Scan for the cell matching the given text and deliver its (X, Y) coordinate at center. 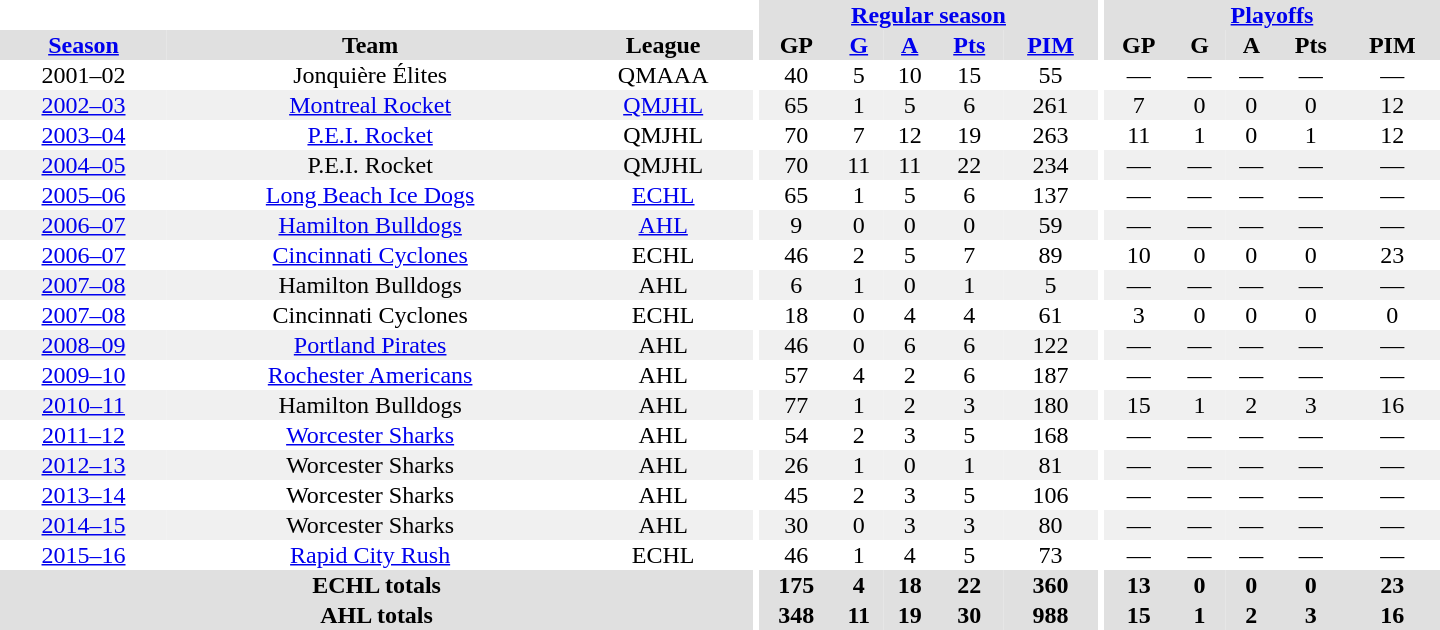
9 (796, 225)
137 (1050, 195)
175 (796, 585)
45 (796, 495)
League (663, 45)
Jonquière Élites (370, 75)
180 (1050, 405)
Long Beach Ice Dogs (370, 195)
77 (796, 405)
168 (1050, 435)
Portland Pirates (370, 345)
54 (796, 435)
2010–11 (84, 405)
187 (1050, 375)
360 (1050, 585)
40 (796, 75)
AHL totals (376, 615)
234 (1050, 165)
Rochester Americans (370, 375)
2014–15 (84, 525)
80 (1050, 525)
26 (796, 465)
2009–10 (84, 375)
Rapid City Rush (370, 555)
2015–16 (84, 555)
Montreal Rocket (370, 105)
QMAAA (663, 75)
2001–02 (84, 75)
122 (1050, 345)
2003–04 (84, 135)
348 (796, 615)
73 (1050, 555)
Regular season (928, 15)
2004–05 (84, 165)
13 (1139, 585)
57 (796, 375)
55 (1050, 75)
2005–06 (84, 195)
261 (1050, 105)
2012–13 (84, 465)
2002–03 (84, 105)
106 (1050, 495)
2011–12 (84, 435)
2013–14 (84, 495)
81 (1050, 465)
Season (84, 45)
988 (1050, 615)
2008–09 (84, 345)
59 (1050, 225)
ECHL totals (376, 585)
Playoffs (1272, 15)
89 (1050, 255)
263 (1050, 135)
61 (1050, 315)
Team (370, 45)
